Locate the cell with the specified text and output its (x, y) center coordinate. 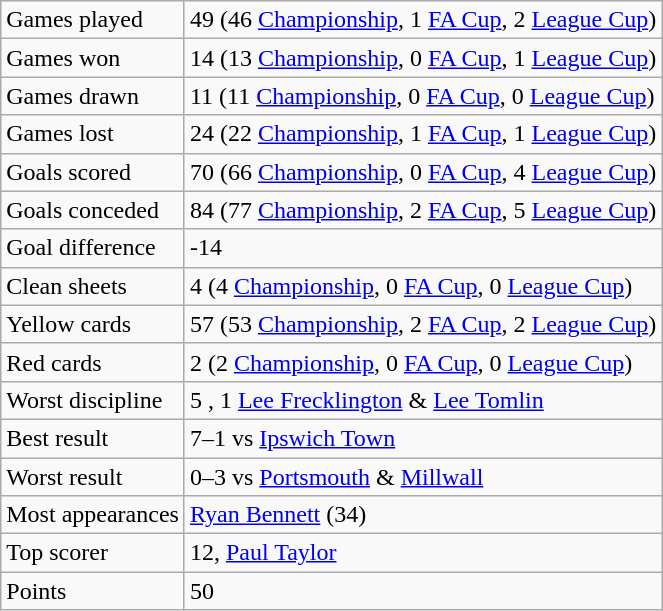
Games lost (93, 134)
Points (93, 591)
24 (22 Championship, 1 FA Cup, 1 League Cup) (422, 134)
0–3 vs Portsmouth & Millwall (422, 477)
Best result (93, 438)
Goal difference (93, 248)
Games won (93, 58)
Games drawn (93, 96)
70 (66 Championship, 0 FA Cup, 4 League Cup) (422, 172)
Red cards (93, 362)
4 (4 Championship, 0 FA Cup, 0 League Cup) (422, 286)
5 , 1 Lee Frecklington & Lee Tomlin (422, 400)
57 (53 Championship, 2 FA Cup, 2 League Cup) (422, 324)
49 (46 Championship, 1 FA Cup, 2 League Cup) (422, 20)
Games played (93, 20)
Yellow cards (93, 324)
Clean sheets (93, 286)
Worst discipline (93, 400)
Goals scored (93, 172)
Ryan Bennett (34) (422, 515)
84 (77 Championship, 2 FA Cup, 5 League Cup) (422, 210)
14 (13 Championship, 0 FA Cup, 1 League Cup) (422, 58)
-14 (422, 248)
Top scorer (93, 553)
11 (11 Championship, 0 FA Cup, 0 League Cup) (422, 96)
7–1 vs Ipswich Town (422, 438)
12, Paul Taylor (422, 553)
Worst result (93, 477)
Goals conceded (93, 210)
Most appearances (93, 515)
50 (422, 591)
2 (2 Championship, 0 FA Cup, 0 League Cup) (422, 362)
